Return (x, y) of the center of cell containing provided text 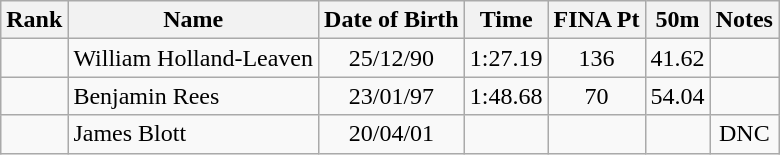
FINA Pt (596, 20)
136 (596, 58)
1:27.19 (506, 58)
James Blott (194, 134)
Name (194, 20)
Benjamin Rees (194, 96)
50m (678, 20)
1:48.68 (506, 96)
25/12/90 (392, 58)
Date of Birth (392, 20)
William Holland-Leaven (194, 58)
70 (596, 96)
Rank (34, 20)
54.04 (678, 96)
20/04/01 (392, 134)
DNC (744, 134)
23/01/97 (392, 96)
Notes (744, 20)
Time (506, 20)
41.62 (678, 58)
